Search for the cell housing the specified text and yield its [X, Y] center coordinate. 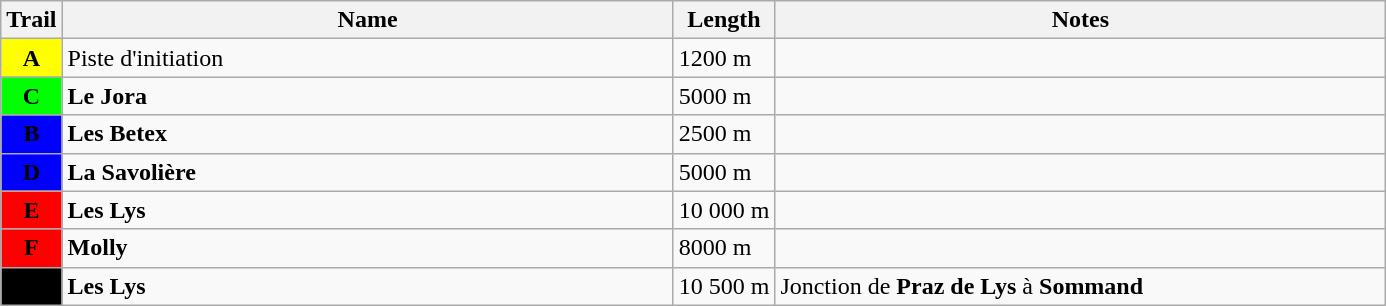
C [32, 96]
Length [724, 20]
D [32, 172]
Molly [368, 248]
B [32, 134]
Name [368, 20]
A [32, 58]
Trail [32, 20]
8000 m [724, 248]
1200 m [724, 58]
N [32, 286]
Piste d'initiation [368, 58]
E [32, 210]
2500 m [724, 134]
F [32, 248]
Les Betex [368, 134]
Notes [1080, 20]
La Savolière [368, 172]
Le Jora [368, 96]
Jonction de Praz de Lys à Sommand [1080, 286]
10 000 m [724, 210]
10 500 m [724, 286]
